Return [x, y] of the center of cell containing provided text 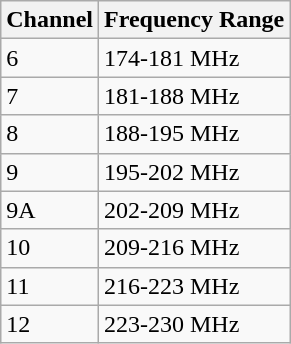
Channel [50, 20]
9A [50, 210]
202-209 MHz [194, 210]
181-188 MHz [194, 96]
216-223 MHz [194, 286]
12 [50, 324]
Frequency Range [194, 20]
9 [50, 172]
188-195 MHz [194, 134]
174-181 MHz [194, 58]
6 [50, 58]
195-202 MHz [194, 172]
8 [50, 134]
10 [50, 248]
209-216 MHz [194, 248]
223-230 MHz [194, 324]
11 [50, 286]
7 [50, 96]
